Return the [x, y] coordinate for the center point of the cell that contains the specified text.  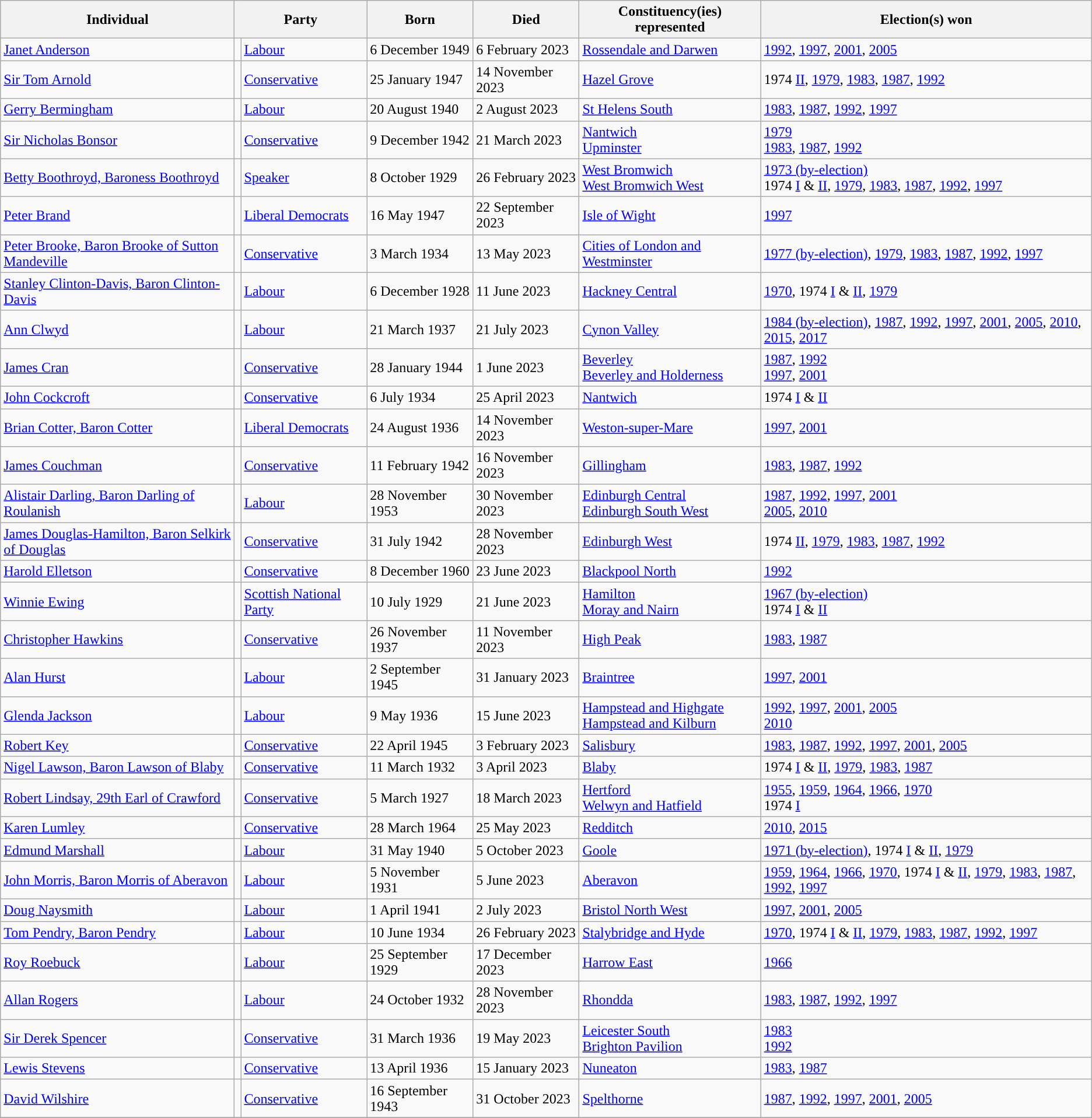
10 June 1934 [420, 933]
Roy Roebuck [118, 962]
6 July 1934 [420, 397]
1992, 1997, 2001, 2005 [926, 50]
24 October 1932 [420, 1001]
David Wilshire [118, 1099]
Braintree [670, 678]
2 July 2023 [526, 910]
1 June 2023 [526, 367]
31 January 2023 [526, 678]
Peter Brand [118, 216]
1987, 1992, 1997, 2001, 2005 [926, 1099]
1987, 1992, 1997, 20012005, 2010 [926, 504]
Leicester SouthBrighton Pavilion [670, 1038]
2 September 1945 [420, 678]
13 April 1936 [420, 1068]
31 May 1940 [420, 850]
18 March 2023 [526, 798]
5 October 2023 [526, 850]
5 November 1931 [420, 879]
25 May 2023 [526, 828]
11 June 2023 [526, 292]
1983, 1987, 1992 [926, 465]
22 September 2023 [526, 216]
Lewis Stevens [118, 1068]
21 March 1937 [420, 329]
3 February 2023 [526, 745]
Speaker [304, 177]
8 December 1960 [420, 572]
21 July 2023 [526, 329]
26 November 1937 [420, 639]
John Morris, Baron Morris of Aberavon [118, 879]
23 June 2023 [526, 572]
11 November 2023 [526, 639]
Winnie Ewing [118, 602]
1987, 19921997, 2001 [926, 367]
Isle of Wight [670, 216]
Glenda Jackson [118, 715]
31 July 1942 [420, 541]
25 September 1929 [420, 962]
15 January 2023 [526, 1068]
1966 [926, 962]
Betty Boothroyd, Baroness Boothroyd [118, 177]
Sir Nicholas Bonsor [118, 140]
Ann Clwyd [118, 329]
11 March 1932 [420, 767]
5 March 1927 [420, 798]
1967 (by-election)1974 I & II [926, 602]
NantwichUpminster [670, 140]
Blaby [670, 767]
Karen Lumley [118, 828]
Hampstead and HighgateHampstead and Kilburn [670, 715]
9 May 1936 [420, 715]
1959, 1964, 1966, 1970, 1974 I & II, 1979, 1983, 1987, 1992, 1997 [926, 879]
8 October 1929 [420, 177]
5 June 2023 [526, 879]
HertfordWelwyn and Hatfield [670, 798]
1974 I & II [926, 397]
20 August 1940 [420, 110]
Born [420, 20]
1970, 1974 I & II, 1979 [926, 292]
11 February 1942 [420, 465]
Salisbury [670, 745]
28 January 1944 [420, 367]
25 January 1947 [420, 79]
31 October 2023 [526, 1099]
Weston-super-Mare [670, 427]
13 May 2023 [526, 253]
28 November 1953 [420, 504]
1973 (by-election)1974 I & II, 1979, 1983, 1987, 1992, 1997 [926, 177]
Sir Tom Arnold [118, 79]
Constituency(ies) represented [670, 20]
Sir Derek Spencer [118, 1038]
BeverleyBeverley and Holderness [670, 367]
Rossendale and Darwen [670, 50]
24 August 1936 [420, 427]
West BromwichWest Bromwich West [670, 177]
1992, 1997, 2001, 20052010 [926, 715]
Doug Naysmith [118, 910]
St Helens South [670, 110]
1997, 2001, 2005 [926, 910]
Cities of London and Westminster [670, 253]
6 December 1949 [420, 50]
Election(s) won [926, 20]
Stalybridge and Hyde [670, 933]
Hazel Grove [670, 79]
3 April 2023 [526, 767]
6 December 1928 [420, 292]
Harold Elletson [118, 572]
James Cran [118, 367]
Individual [118, 20]
John Cockcroft [118, 397]
Aberavon [670, 879]
Goole [670, 850]
Allan Rogers [118, 1001]
Edinburgh West [670, 541]
15 June 2023 [526, 715]
Christopher Hawkins [118, 639]
Stanley Clinton-Davis, Baron Clinton-Davis [118, 292]
Janet Anderson [118, 50]
Hackney Central [670, 292]
28 March 1964 [420, 828]
Party [301, 20]
Edmund Marshall [118, 850]
1984 (by-election), 1987, 1992, 1997, 2001, 2005, 2010, 2015, 2017 [926, 329]
1970, 1974 I & II, 1979, 1983, 1987, 1992, 1997 [926, 933]
1997 [926, 216]
2 August 2023 [526, 110]
Scottish National Party [304, 602]
High Peak [670, 639]
3 March 1934 [420, 253]
19791983, 1987, 1992 [926, 140]
16 May 1947 [420, 216]
21 March 2023 [526, 140]
1983, 1987, 1992, 1997, 2001, 2005 [926, 745]
HamiltonMoray and Nairn [670, 602]
6 February 2023 [526, 50]
30 November 2023 [526, 504]
Nuneaton [670, 1068]
9 December 1942 [420, 140]
Bristol North West [670, 910]
Edinburgh CentralEdinburgh South West [670, 504]
1992 [926, 572]
Nigel Lawson, Baron Lawson of Blaby [118, 767]
1971 (by-election), 1974 I & II, 1979 [926, 850]
Gillingham [670, 465]
Gerry Bermingham [118, 110]
19 May 2023 [526, 1038]
Died [526, 20]
31 March 1936 [420, 1038]
James Douglas-Hamilton, Baron Selkirk of Douglas [118, 541]
1977 (by-election), 1979, 1983, 1987, 1992, 1997 [926, 253]
Brian Cotter, Baron Cotter [118, 427]
21 June 2023 [526, 602]
16 September 1943 [420, 1099]
Spelthorne [670, 1099]
1974 I & II, 1979, 1983, 1987 [926, 767]
Nantwich [670, 397]
Rhondda [670, 1001]
16 November 2023 [526, 465]
Harrow East [670, 962]
17 December 2023 [526, 962]
Blackpool North [670, 572]
Robert Key [118, 745]
25 April 2023 [526, 397]
Tom Pendry, Baron Pendry [118, 933]
Alistair Darling, Baron Darling of Roulanish [118, 504]
Cynon Valley [670, 329]
Robert Lindsay, 29th Earl of Crawford [118, 798]
Peter Brooke, Baron Brooke of Sutton Mandeville [118, 253]
Alan Hurst [118, 678]
James Couchman [118, 465]
1955, 1959, 1964, 1966, 19701974 I [926, 798]
22 April 1945 [420, 745]
1 April 1941 [420, 910]
2010, 2015 [926, 828]
19831992 [926, 1038]
Redditch [670, 828]
10 July 1929 [420, 602]
